Search for the cell housing the specified text and yield its [X, Y] center coordinate. 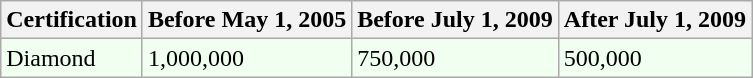
Before May 1, 2005 [246, 20]
Certification [72, 20]
Before July 1, 2009 [456, 20]
After July 1, 2009 [654, 20]
500,000 [654, 58]
750,000 [456, 58]
Diamond [72, 58]
1,000,000 [246, 58]
